Capture the cell that displays the provided text and extract its (X, Y) central coordinate. 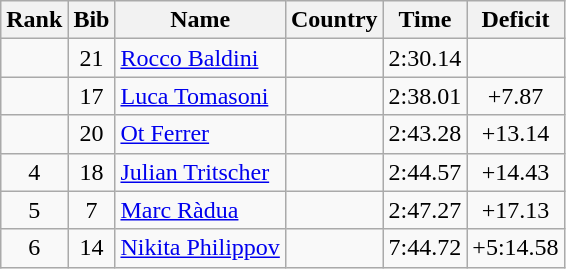
21 (92, 58)
2:38.01 (425, 96)
6 (34, 248)
17 (92, 96)
Rocco Baldini (200, 58)
2:47.27 (425, 210)
Country (334, 20)
20 (92, 134)
+17.13 (516, 210)
4 (34, 172)
7 (92, 210)
Nikita Philippov (200, 248)
+14.43 (516, 172)
Ot Ferrer (200, 134)
Julian Tritscher (200, 172)
2:44.57 (425, 172)
Rank (34, 20)
5 (34, 210)
18 (92, 172)
2:43.28 (425, 134)
+5:14.58 (516, 248)
Name (200, 20)
2:30.14 (425, 58)
+7.87 (516, 96)
Time (425, 20)
Deficit (516, 20)
14 (92, 248)
Bib (92, 20)
7:44.72 (425, 248)
Luca Tomasoni (200, 96)
+13.14 (516, 134)
Marc Ràdua (200, 210)
